Return the [X, Y] coordinate for the center point of the cell that contains the specified text.  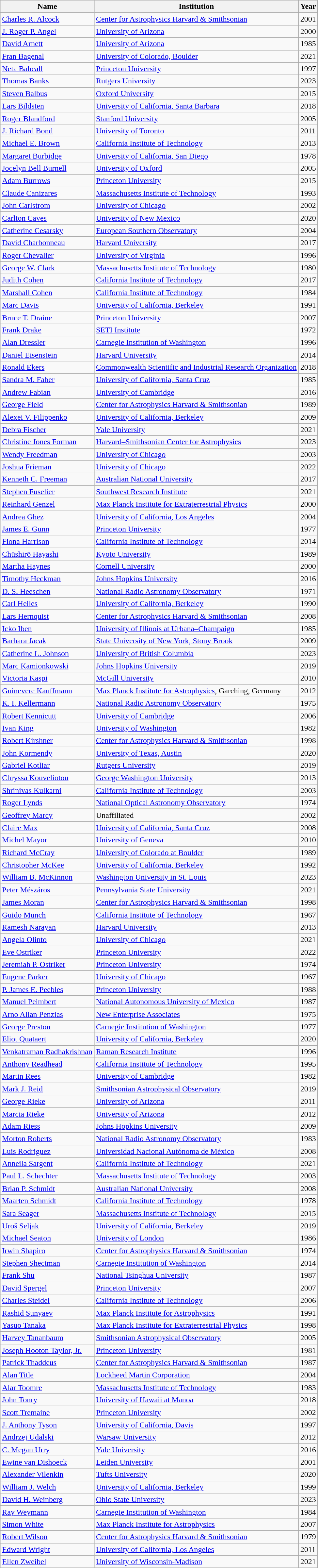
Robert Kennicutt [47, 716]
Carl Heiles [47, 604]
Lars Bildsten [47, 106]
Ray Weymann [47, 1512]
Irwin Shapiro [47, 1251]
Kenneth C. Freeman [47, 479]
P. James E. Peebles [47, 989]
Marc Kamionkowski [47, 666]
George Field [47, 405]
George Preston [47, 1027]
Morton Roberts [47, 1138]
Adam Riess [47, 1126]
Martin Rees [47, 1076]
Catherine L. Johnson [47, 653]
Edward Wright [47, 1549]
George W. Clark [47, 268]
Alan Dressler [47, 342]
Robert Kirshner [47, 740]
Oxford University [196, 93]
Rashid Sunyaev [47, 1313]
William J. Welch [47, 1487]
Shrinivas Kulkarni [47, 790]
Commonwealth Scientific and Industrial Research Organization [196, 367]
Michael E. Brown [47, 143]
Fiona Harrison [47, 541]
Alexander Vilenkin [47, 1475]
Maarten Schmidt [47, 1201]
Claire Max [47, 828]
Charles R. Alcock [47, 19]
Name [47, 7]
University of Wisconsin-Madison [196, 1562]
New Enterprise Associates [196, 1014]
Stephen Shectman [47, 1263]
Angela Olinto [47, 939]
James Moran [47, 902]
Warsaw University [196, 1437]
Adam Burrows [47, 181]
Neta Bahcall [47, 69]
Unaffiliated [196, 815]
Yasuo Tanaka [47, 1325]
1990 [308, 604]
1986 [308, 1238]
Eugene Parker [47, 977]
Michel Mayor [47, 840]
Thomas Banks [47, 81]
David Charbonneau [47, 243]
Robert Wilson [47, 1537]
Richard McCray [47, 852]
University of Illinois at Urbana–Champaign [196, 629]
Icko Iben [47, 629]
Michael Seaton [47, 1238]
Ewine van Dishoeck [47, 1462]
Jeremiah P. Ostriker [47, 965]
McGill University [196, 678]
1992 [308, 865]
University of Oxford [196, 168]
1979 [308, 1537]
John Tonry [47, 1400]
Joshua Frieman [47, 467]
Andrew Fabian [47, 392]
Peter Mészáros [47, 890]
Andrea Ghez [47, 516]
Roger Chevalier [47, 255]
Catherine Cesarsky [47, 230]
Martha Haynes [47, 566]
Marshall Cohen [47, 293]
Max Planck Institute for Astrophysics, Garching, Germany [196, 691]
David Arnett [47, 44]
John Carlstrom [47, 206]
Judith Cohen [47, 280]
Fran Bagenal [47, 56]
Daniel Eisenstein [47, 355]
Washington University in St. Louis [196, 877]
Ivan King [47, 728]
Victoria Kaspi [47, 678]
Pennsylvania State University [196, 890]
University of New Mexico [196, 218]
Christine Jones Forman [47, 442]
Christopher McKee [47, 865]
Southwest Research Institute [196, 492]
Harvey Tananbaum [47, 1338]
J. Roger P. Angel [47, 31]
University of Texas, Austin [196, 753]
Frank Shu [47, 1275]
Institution [196, 7]
Simon White [47, 1524]
Stanford University [196, 118]
University of Colorado, Boulder [196, 56]
National Optical Astronomy Observatory [196, 803]
University of Washington [196, 728]
University of Toronto [196, 131]
1999 [308, 1487]
Roger Blandford [47, 118]
Wendy Freedman [47, 454]
Guido Munch [47, 915]
Anthony Readhead [47, 1064]
Raman Research Institute [196, 1052]
James E. Gunn [47, 529]
Luis Rodriguez [47, 1151]
University of Virginia [196, 255]
Marc Davis [47, 305]
William B. McKinnon [47, 877]
Alar Toomre [47, 1388]
George Rieke [47, 1101]
Anneila Sargent [47, 1164]
Cornell University [196, 566]
University of British Columbia [196, 653]
D. S. Heeschen [47, 591]
Alan Title [47, 1375]
1980 [308, 268]
Roger Lynds [47, 803]
Barbara Jacak [47, 641]
Year [308, 7]
Lars Hernquist [47, 616]
National Autonomous University of Mexico [196, 1002]
David Spergel [47, 1288]
University of California, San Diego [196, 156]
University of London [196, 1238]
Manuel Peimbert [47, 1002]
Jocelyn Bell Burnell [47, 168]
Claude Canizares [47, 193]
Venkatraman Radhakrishnan [47, 1052]
European Southern Observatory [196, 230]
Brian P. Schmidt [47, 1189]
Timothy Heckman [47, 579]
Frank Drake [47, 330]
Uroš Seljak [47, 1226]
Universidad Nacional Autónoma de México [196, 1151]
Leiden University [196, 1462]
Lockheed Martin Corporation [196, 1375]
K. I. Kellermann [47, 703]
Scott Tremaine [47, 1412]
Chūshirō Hayashi [47, 554]
1993 [308, 193]
Tufts University [196, 1475]
National Tsinghua University [196, 1275]
Kyoto University [196, 554]
J. Richard Bond [47, 131]
Bruce T. Draine [47, 317]
Ramesh Narayan [47, 927]
Ohio State University [196, 1499]
Gabriel Kotliar [47, 766]
Ronald Ekers [47, 367]
George Washington University [196, 778]
University of Hawaii at Manoa [196, 1400]
Stephen Fuselier [47, 492]
Joseph Hooton Taylor, Jr. [47, 1350]
University of Geneva [196, 840]
Steven Balbus [47, 93]
J. Anthony Tyson [47, 1425]
State University of New York, Stony Brook [196, 641]
Margaret Burbidge [47, 156]
Reinhard Genzel [47, 504]
Charles Steidel [47, 1300]
Chryssa Kouveliotou [47, 778]
University of California, Davis [196, 1425]
Marcia Rieke [47, 1114]
Sandra M. Faber [47, 380]
C. Megan Urry [47, 1450]
Andrzej Udalski [47, 1437]
University of California, Santa Barbara [196, 106]
1988 [308, 989]
1995 [308, 1064]
Debra Fischer [47, 430]
University of Colorado at Boulder [196, 852]
Mark J. Reid [47, 1089]
Geoffrey Marcy [47, 815]
Harvard–Smithsonian Center for Astrophysics [196, 442]
Eve Ostriker [47, 952]
Guinevere Kauffmann [47, 691]
Sara Seager [47, 1213]
Patrick Thaddeus [47, 1363]
1971 [308, 591]
Paul L. Schechter [47, 1176]
1981 [308, 1350]
SETI Institute [196, 330]
Carlton Caves [47, 218]
Eliot Quataert [47, 1039]
Alexei V. Filippenko [47, 417]
1972 [308, 330]
David H. Weinberg [47, 1499]
Arno Allan Penzias [47, 1014]
John Kormendy [47, 753]
Ellen Zweibel [47, 1562]
